Return [x, y] of the center of cell containing provided text 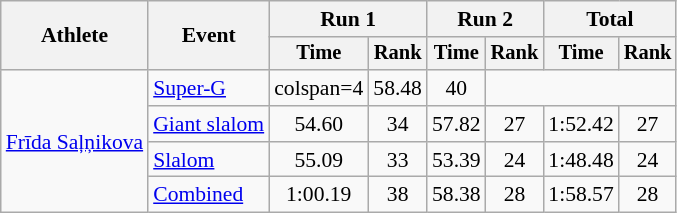
33 [398, 160]
1:00.19 [318, 195]
Super-G [208, 88]
58.38 [456, 195]
40 [456, 88]
Event [208, 36]
54.60 [318, 124]
58.48 [398, 88]
Frīda Saļņikova [74, 141]
53.39 [456, 160]
55.09 [318, 160]
38 [398, 195]
Run 1 [348, 19]
Run 2 [485, 19]
colspan=4 [318, 88]
1:48.48 [580, 160]
Total [610, 19]
Combined [208, 195]
34 [398, 124]
Slalom [208, 160]
Athlete [74, 36]
1:58.57 [580, 195]
57.82 [456, 124]
1:52.42 [580, 124]
Giant slalom [208, 124]
